Find where the given text appears and provide that cell's center as (x, y) coordinate. 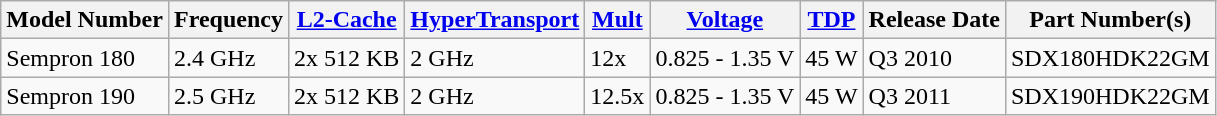
Part Number(s) (1110, 20)
Model Number (85, 20)
2.4 GHz (228, 58)
Release Date (934, 20)
Q3 2010 (934, 58)
Frequency (228, 20)
L2-Cache (346, 20)
12x (618, 58)
12.5x (618, 96)
Sempron 190 (85, 96)
TDP (832, 20)
SDX180HDK22GM (1110, 58)
Sempron 180 (85, 58)
Q3 2011 (934, 96)
2.5 GHz (228, 96)
Voltage (725, 20)
SDX190HDK22GM (1110, 96)
HyperTransport (495, 20)
Mult (618, 20)
